Scan for the cell matching the given text and deliver its (X, Y) coordinate at center. 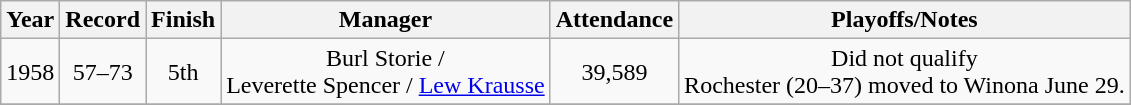
1958 (30, 72)
Burl Storie / Leverette Spencer / Lew Krausse (386, 72)
Attendance (614, 20)
Manager (386, 20)
39,589 (614, 72)
57–73 (103, 72)
5th (184, 72)
Year (30, 20)
Finish (184, 20)
Playoffs/Notes (905, 20)
Record (103, 20)
Did not qualifyRochester (20–37) moved to Winona June 29. (905, 72)
